Pinpoint the cell where the given text exists, returning its [X, Y] midpoint coordinate. 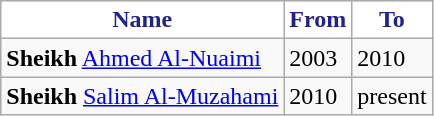
Name [142, 20]
Sheikh Salim Al-Muzahami [142, 96]
present [392, 96]
From [318, 20]
Sheikh Ahmed Al-Nuaimi [142, 58]
To [392, 20]
2003 [318, 58]
